Pinpoint the cell where the given text exists, returning its (X, Y) midpoint coordinate. 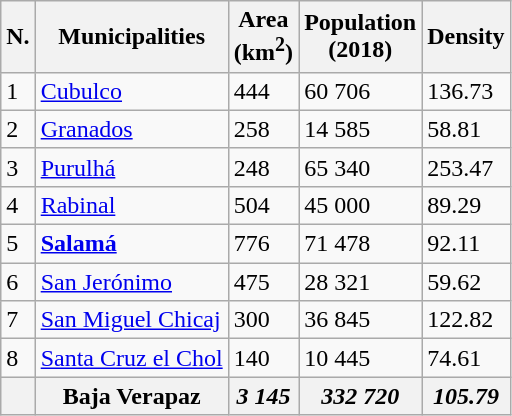
Purulhá (132, 167)
28 321 (360, 282)
Salamá (132, 244)
10 445 (360, 358)
3 (18, 167)
3 145 (263, 396)
Municipalities (132, 37)
59.62 (466, 282)
San Jerónimo (132, 282)
475 (263, 282)
300 (263, 320)
444 (263, 91)
140 (263, 358)
74.61 (466, 358)
Granados (132, 129)
105.79 (466, 396)
8 (18, 358)
248 (263, 167)
253.47 (466, 167)
Baja Verapaz (132, 396)
258 (263, 129)
65 340 (360, 167)
60 706 (360, 91)
Density (466, 37)
Rabinal (132, 205)
504 (263, 205)
14 585 (360, 129)
6 (18, 282)
Area(km2) (263, 37)
N. (18, 37)
45 000 (360, 205)
4 (18, 205)
Population(2018) (360, 37)
Santa Cruz el Chol (132, 358)
89.29 (466, 205)
71 478 (360, 244)
92.11 (466, 244)
776 (263, 244)
58.81 (466, 129)
36 845 (360, 320)
7 (18, 320)
2 (18, 129)
1 (18, 91)
122.82 (466, 320)
136.73 (466, 91)
332 720 (360, 396)
San Miguel Chicaj (132, 320)
5 (18, 244)
Cubulco (132, 91)
